Return [X, Y] of the center of cell containing provided text 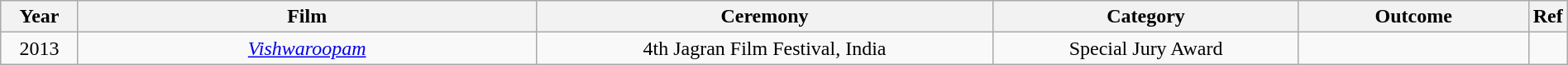
Vishwaroopam [307, 48]
Category [1146, 17]
Ref [1548, 17]
4th Jagran Film Festival, India [764, 48]
Film [307, 17]
Ceremony [764, 17]
2013 [40, 48]
Outcome [1413, 17]
Special Jury Award [1146, 48]
Year [40, 17]
